Provide the [X, Y] coordinate of the cell's center where the given text is located.  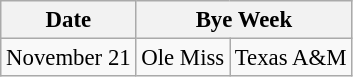
Ole Miss [183, 58]
Texas A&M [291, 58]
November 21 [68, 58]
Date [68, 20]
Bye Week [244, 20]
